Extract the [X, Y] coordinate from the center of the cell holding the provided text.  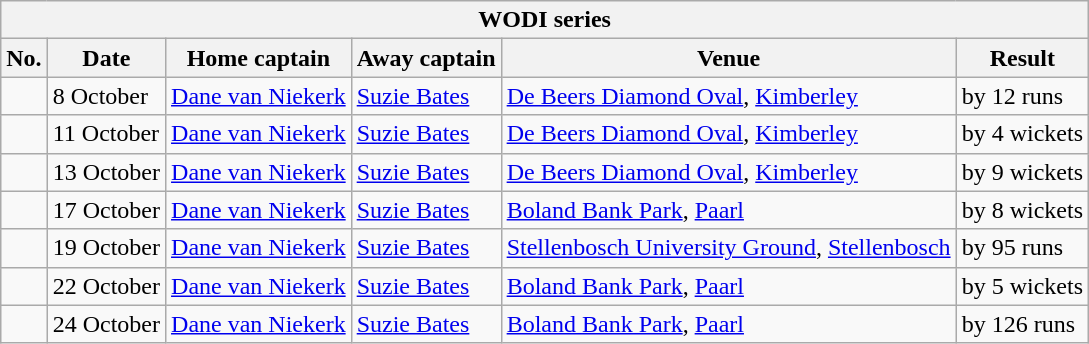
by 95 runs [1022, 248]
Result [1022, 58]
8 October [106, 96]
Stellenbosch University Ground, Stellenbosch [728, 248]
by 5 wickets [1022, 286]
No. [24, 58]
by 126 runs [1022, 324]
Venue [728, 58]
17 October [106, 210]
13 October [106, 172]
Away captain [426, 58]
Home captain [259, 58]
19 October [106, 248]
by 4 wickets [1022, 134]
24 October [106, 324]
by 12 runs [1022, 96]
22 October [106, 286]
Date [106, 58]
11 October [106, 134]
by 9 wickets [1022, 172]
by 8 wickets [1022, 210]
WODI series [545, 20]
